Capture the cell that displays the provided text and extract its (X, Y) central coordinate. 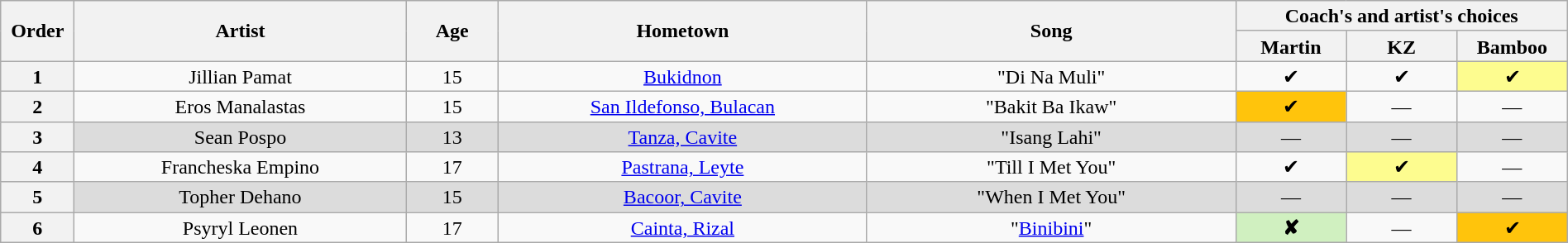
5 (38, 197)
6 (38, 228)
Song (1051, 31)
Bacoor, Cavite (682, 197)
Coach's and artist's choices (1401, 17)
Francheska Empino (240, 167)
Jillian Pamat (240, 76)
Cainta, Rizal (682, 228)
Tanza, Cavite (682, 137)
San Ildefonso, Bulacan (682, 106)
✘ (1291, 228)
3 (38, 137)
4 (38, 167)
"Till I Met You" (1051, 167)
Artist (240, 31)
Age (452, 31)
KZ (1402, 46)
Pastrana, Leyte (682, 167)
Order (38, 31)
Hometown (682, 31)
1 (38, 76)
Martin (1291, 46)
"Binibini" (1051, 228)
Bamboo (1512, 46)
"Di Na Muli" (1051, 76)
Topher Dehano (240, 197)
Eros Manalastas (240, 106)
"Isang Lahi" (1051, 137)
Psyryl Leonen (240, 228)
2 (38, 106)
Sean Pospo (240, 137)
"When I Met You" (1051, 197)
"Bakit Ba Ikaw" (1051, 106)
13 (452, 137)
Bukidnon (682, 76)
